Return the (X, Y) coordinate for the center point of the cell that contains the specified text.  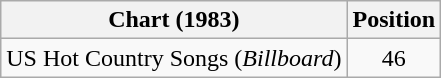
US Hot Country Songs (Billboard) (174, 58)
46 (394, 58)
Position (394, 20)
Chart (1983) (174, 20)
